For the text-containing cell, return its midpoint in (X, Y) coordinate format. 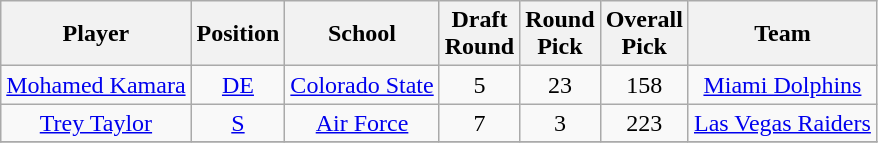
7 (479, 123)
23 (560, 85)
223 (644, 123)
Mohamed Kamara (96, 85)
Miami Dolphins (782, 85)
RoundPick (560, 34)
3 (560, 123)
Team (782, 34)
School (362, 34)
Trey Taylor (96, 123)
DE (238, 85)
Colorado State (362, 85)
S (238, 123)
Las Vegas Raiders (782, 123)
DraftRound (479, 34)
5 (479, 85)
OverallPick (644, 34)
Position (238, 34)
Air Force (362, 123)
158 (644, 85)
Player (96, 34)
